Determine the [X, Y] coordinate at the center of the cell enclosing the given text.  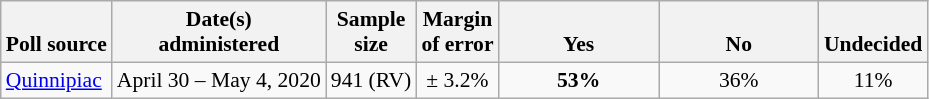
11% [873, 80]
Date(s)administered [219, 32]
Yes [579, 32]
Undecided [873, 32]
No [739, 32]
Marginof error [457, 32]
Samplesize [372, 32]
Poll source [56, 32]
36% [739, 80]
53% [579, 80]
Quinnipiac [56, 80]
941 (RV) [372, 80]
April 30 – May 4, 2020 [219, 80]
± 3.2% [457, 80]
